Find where the given text appears and provide that cell's center as [x, y] coordinate. 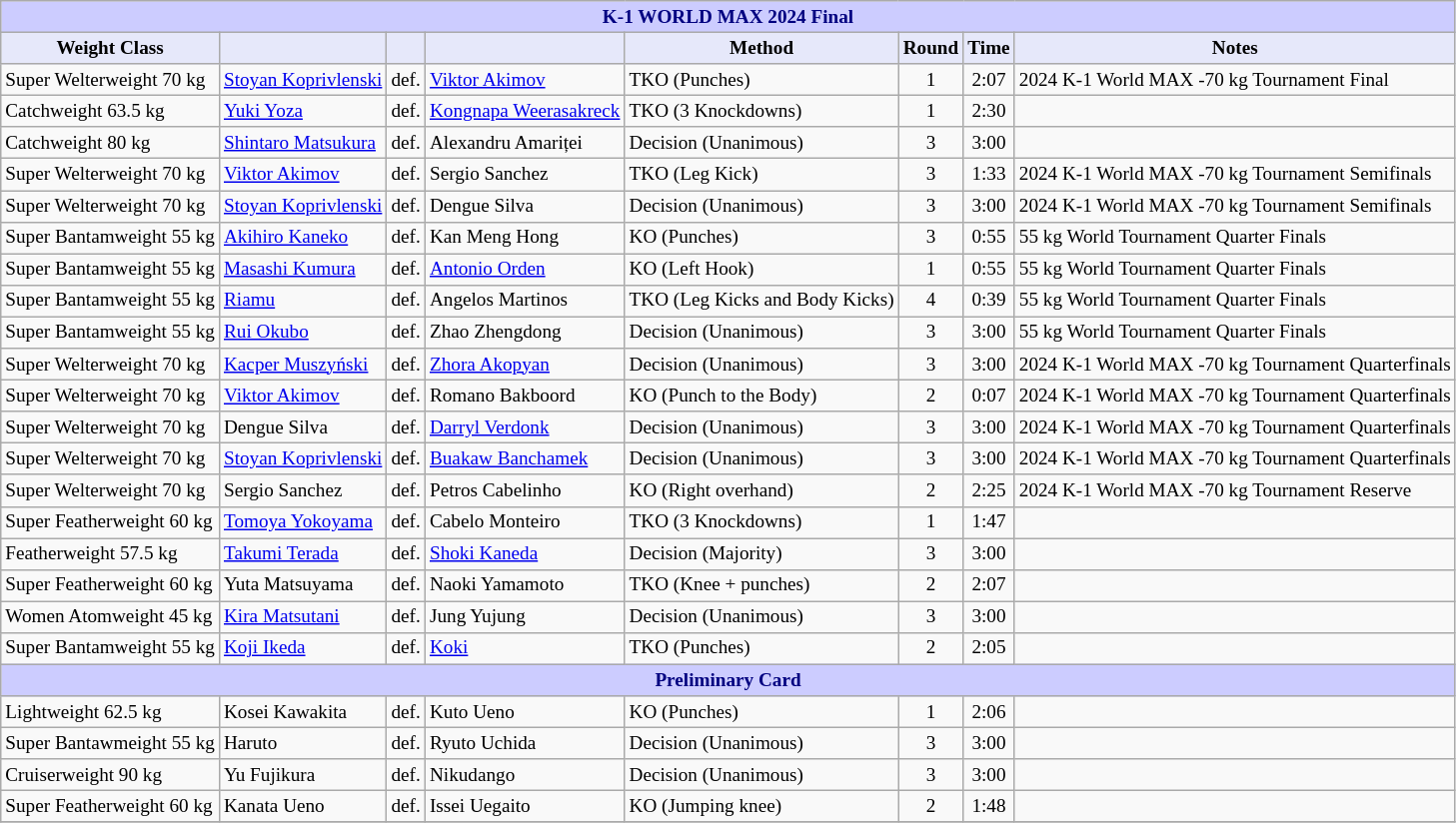
Takumi Terada [303, 553]
Decision (Majority) [761, 553]
Yu Fujikura [303, 775]
Romano Bakboord [525, 396]
Masashi Kumura [303, 270]
Zhao Zhengdong [525, 333]
Cruiserweight 90 kg [110, 775]
Featherweight 57.5 kg [110, 553]
Zhora Akopyan [525, 365]
Issei Uegaito [525, 807]
KO (Left Hook) [761, 270]
2:06 [989, 712]
TKO (Leg Kick) [761, 175]
KO (Right overhand) [761, 490]
Darryl Verdonk [525, 427]
Weight Class [110, 48]
Kanata Ueno [303, 807]
Preliminary Card [728, 680]
Yuki Yoza [303, 111]
4 [931, 301]
Jung Yujung [525, 617]
Kan Meng Hong [525, 238]
Naoki Yamamoto [525, 585]
Alexandru Amariței [525, 143]
Yuta Matsuyama [303, 585]
0:07 [989, 396]
Kongnapa Weerasakreck [525, 111]
0:39 [989, 301]
Kacper Muszyński [303, 365]
KO (Punch to the Body) [761, 396]
Kuto Ueno [525, 712]
Lightweight 62.5 kg [110, 712]
Ryuto Uchida [525, 743]
Shintaro Matsukura [303, 143]
Akihiro Kaneko [303, 238]
2:30 [989, 111]
Buakaw Banchamek [525, 459]
Petros Cabelinho [525, 490]
Haruto [303, 743]
TKO (Knee + punches) [761, 585]
2:05 [989, 648]
Angelos Martinos [525, 301]
Catchweight 80 kg [110, 143]
2024 K-1 World MAX -70 kg Tournament Reserve [1235, 490]
K-1 WORLD MAX 2024 Final [728, 17]
Koki [525, 648]
Women Atomweight 45 kg [110, 617]
Super Bantawmeight 55 kg [110, 743]
Catchweight 63.5 kg [110, 111]
2:25 [989, 490]
KO (Jumping knee) [761, 807]
Kosei Kawakita [303, 712]
Method [761, 48]
1:47 [989, 522]
Time [989, 48]
Riamu [303, 301]
Cabelo Monteiro [525, 522]
1:33 [989, 175]
Notes [1235, 48]
Nikudango [525, 775]
Shoki Kaneda [525, 553]
Kira Matsutani [303, 617]
1:48 [989, 807]
Tomoya Yokoyama [303, 522]
TKO (Leg Kicks and Body Kicks) [761, 301]
Rui Okubo [303, 333]
Antonio Orden [525, 270]
2024 K-1 World MAX -70 kg Tournament Final [1235, 80]
Koji Ikeda [303, 648]
Round [931, 48]
